Find where the given text appears and provide that cell's center as (x, y) coordinate. 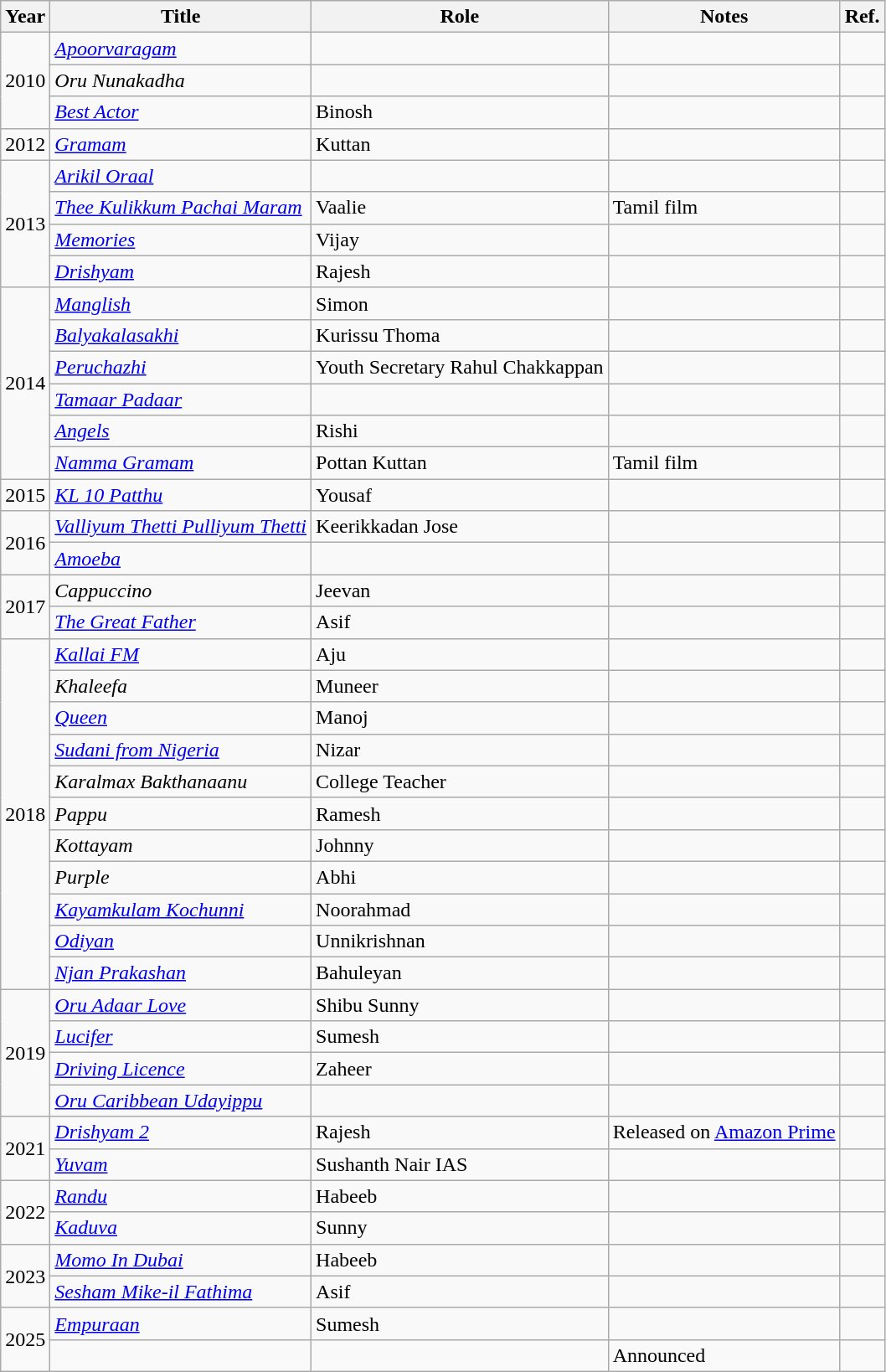
Karalmax Bakthanaanu (181, 781)
2016 (25, 543)
Yuvam (181, 1164)
Odiyan (181, 941)
2025 (25, 1339)
Sudani from Nigeria (181, 750)
Driving Licence (181, 1069)
KL 10 Patthu (181, 495)
Purple (181, 877)
Amoeba (181, 559)
Drishyam (181, 271)
Youth Secretary Rahul Chakkappan (461, 367)
Kayamkulam Kochunni (181, 909)
Queen (181, 718)
Oru Adaar Love (181, 1005)
Year (25, 17)
Peruchazhi (181, 367)
Vaalie (461, 208)
Cappuccino (181, 591)
Rishi (461, 431)
Nizar (461, 750)
Kaduva (181, 1228)
Manoj (461, 718)
2012 (25, 144)
Title (181, 17)
2015 (25, 495)
Muneer (461, 686)
Announced (724, 1355)
Noorahmad (461, 909)
Keerikkadan Jose (461, 527)
Balyakalasakhi (181, 335)
2018 (25, 814)
The Great Father (181, 622)
Gramam (181, 144)
Sushanth Nair IAS (461, 1164)
Khaleefa (181, 686)
Thee Kulikkum Pachai Maram (181, 208)
Kurissu Thoma (461, 335)
Randu (181, 1196)
Valliyum Thetti Pulliyum Thetti (181, 527)
2017 (25, 606)
Role (461, 17)
Aju (461, 654)
College Teacher (461, 781)
Pottan Kuttan (461, 463)
Pappu (181, 813)
Tamaar Padaar (181, 400)
2013 (25, 224)
Shibu Sunny (461, 1005)
Drishyam 2 (181, 1132)
Manglish (181, 303)
Released on Amazon Prime (724, 1132)
Jeevan (461, 591)
Unnikrishnan (461, 941)
Vijay (461, 240)
Arikil Oraal (181, 176)
Binosh (461, 112)
Kallai FM (181, 654)
Bahuleyan (461, 973)
Momo In Dubai (181, 1260)
2023 (25, 1276)
Apoorvaragam (181, 49)
2022 (25, 1212)
Empuraan (181, 1323)
Oru Caribbean Udayippu (181, 1101)
2019 (25, 1053)
Oru Nunakadha (181, 80)
Sunny (461, 1228)
Ref. (863, 17)
Abhi (461, 877)
Johnny (461, 845)
Memories (181, 240)
Kuttan (461, 144)
Ramesh (461, 813)
2021 (25, 1148)
Lucifer (181, 1037)
Namma Gramam (181, 463)
Kottayam (181, 845)
2014 (25, 383)
Sesham Mike-il Fathima (181, 1292)
Simon (461, 303)
Notes (724, 17)
Best Actor (181, 112)
Njan Prakashan (181, 973)
Zaheer (461, 1069)
Yousaf (461, 495)
Angels (181, 431)
2010 (25, 80)
